Capture the cell that displays the provided text and extract its [x, y] central coordinate. 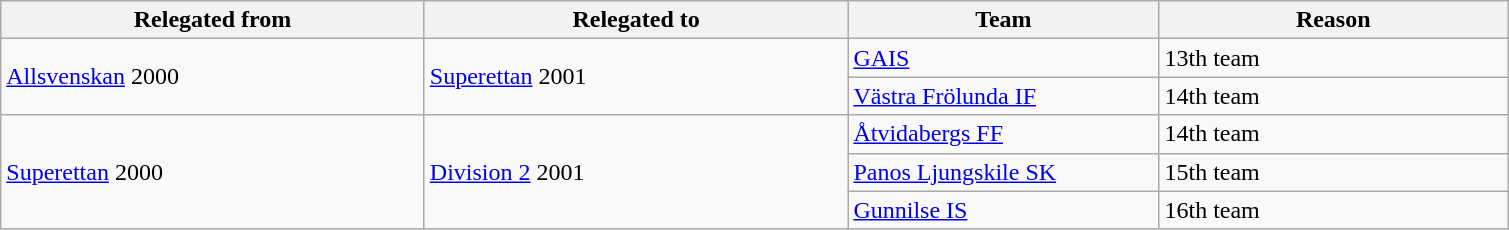
16th team [1334, 210]
Åtvidabergs FF [1004, 134]
Relegated to [636, 20]
GAIS [1004, 58]
Reason [1334, 20]
Superettan 2000 [213, 172]
Superettan 2001 [636, 77]
Relegated from [213, 20]
Västra Frölunda IF [1004, 96]
Team [1004, 20]
Division 2 2001 [636, 172]
13th team [1334, 58]
Gunnilse IS [1004, 210]
Panos Ljungskile SK [1004, 172]
Allsvenskan 2000 [213, 77]
15th team [1334, 172]
